Determine the (x, y) coordinate at the center of the cell enclosing the given text.  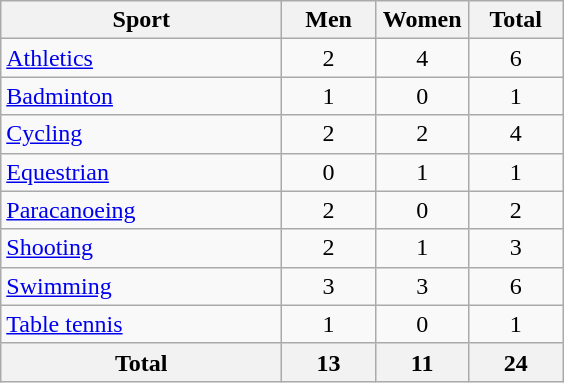
Athletics (142, 58)
11 (422, 362)
Table tennis (142, 324)
Swimming (142, 286)
Paracanoeing (142, 210)
Equestrian (142, 172)
Cycling (142, 134)
Men (329, 20)
13 (329, 362)
24 (516, 362)
Women (422, 20)
Badminton (142, 96)
Sport (142, 20)
Shooting (142, 248)
